Output the [X, Y] coordinate of the center of the cell containing the given text.  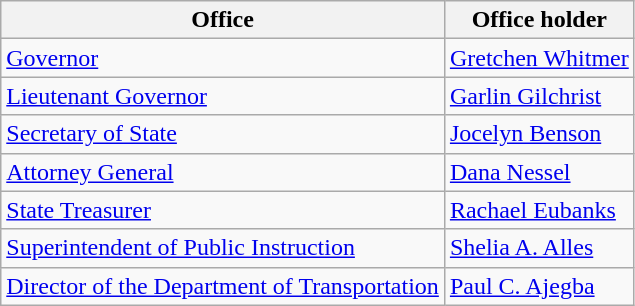
Office [223, 20]
Governor [223, 58]
Garlin Gilchrist [539, 96]
Lieutenant Governor [223, 96]
Jocelyn Benson [539, 134]
Rachael Eubanks [539, 210]
Gretchen Whitmer [539, 58]
Paul C. Ajegba [539, 286]
Attorney General [223, 172]
Dana Nessel [539, 172]
Office holder [539, 20]
Shelia A. Alles [539, 248]
Secretary of State [223, 134]
State Treasurer [223, 210]
Superintendent of Public Instruction [223, 248]
Director of the Department of Transportation [223, 286]
